Output the (X, Y) coordinate of the center of the cell containing the given text.  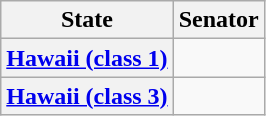
State (87, 20)
Hawaii (class 1) (87, 58)
Hawaii (class 3) (87, 96)
Senator (218, 20)
